Return [X, Y] of the center of cell containing provided text 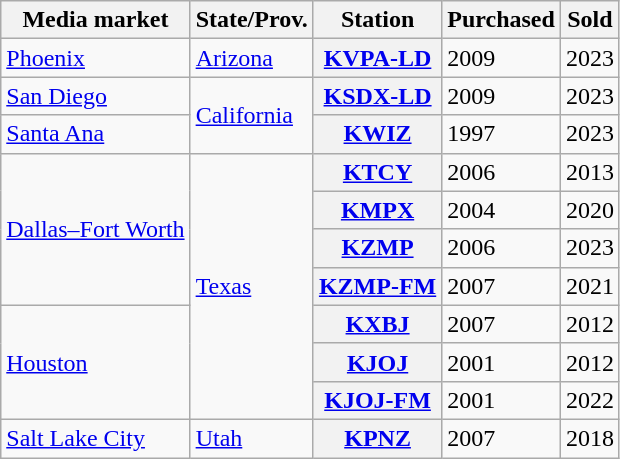
KZMP [377, 248]
2021 [590, 286]
KSDX-LD [377, 96]
Dallas–Fort Worth [96, 229]
Phoenix [96, 58]
California [252, 115]
2018 [590, 438]
Santa Ana [96, 134]
San Diego [96, 96]
KWIZ [377, 134]
Purchased [502, 20]
State/Prov. [252, 20]
Utah [252, 438]
Station [377, 20]
KZMP-FM [377, 286]
Sold [590, 20]
Texas [252, 286]
Media market [96, 20]
2004 [502, 210]
KTCY [377, 172]
KJOJ-FM [377, 400]
2022 [590, 400]
KXBJ [377, 324]
2013 [590, 172]
KPNZ [377, 438]
Arizona [252, 58]
KVPA-LD [377, 58]
Houston [96, 362]
KJOJ [377, 362]
KMPX [377, 210]
1997 [502, 134]
2020 [590, 210]
Salt Lake City [96, 438]
